Output the (X, Y) coordinate of the center of the cell containing the given text.  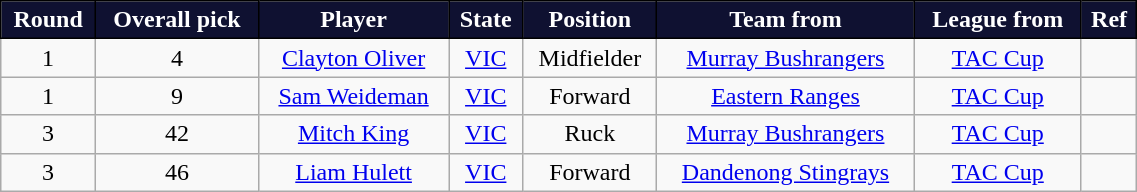
46 (178, 172)
League from (998, 20)
Liam Hulett (354, 172)
Ruck (590, 134)
Dandenong Stingrays (786, 172)
Team from (786, 20)
Mitch King (354, 134)
Overall pick (178, 20)
42 (178, 134)
Ref (1109, 20)
Round (48, 20)
State (486, 20)
4 (178, 58)
9 (178, 96)
Midfielder (590, 58)
Eastern Ranges (786, 96)
Sam Weideman (354, 96)
Position (590, 20)
Clayton Oliver (354, 58)
Player (354, 20)
